Pinpoint the cell where the given text exists, returning its [X, Y] midpoint coordinate. 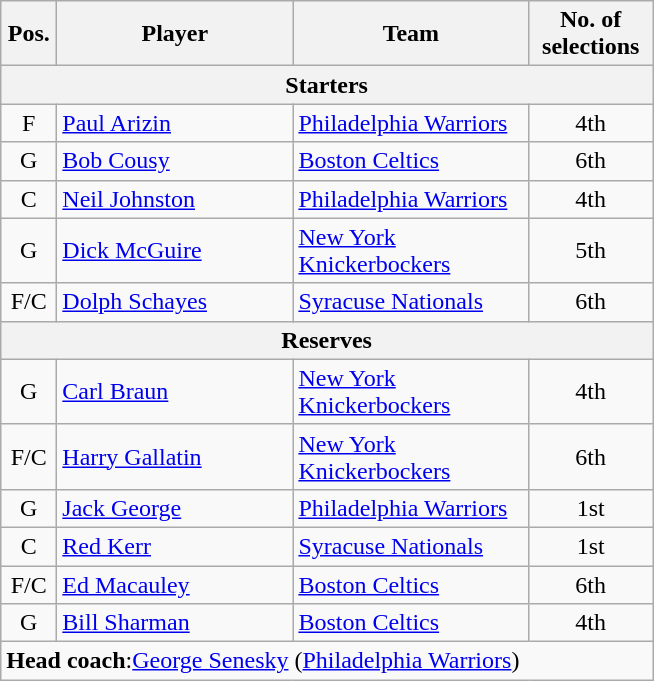
No. of selections [591, 34]
Bill Sharman [175, 623]
Neil Johnston [175, 199]
Dick McGuire [175, 250]
5th [591, 250]
Head coach:George Senesky (Philadelphia Warriors) [327, 661]
Paul Arizin [175, 123]
Starters [327, 85]
Team [411, 34]
Red Kerr [175, 546]
Carl Braun [175, 392]
Harry Gallatin [175, 456]
Jack George [175, 508]
F [29, 123]
Reserves [327, 340]
Bob Cousy [175, 161]
Pos. [29, 34]
Ed Macauley [175, 585]
Dolph Schayes [175, 302]
Player [175, 34]
